Determine the (X, Y) coordinate at the center of the cell enclosing the given text.  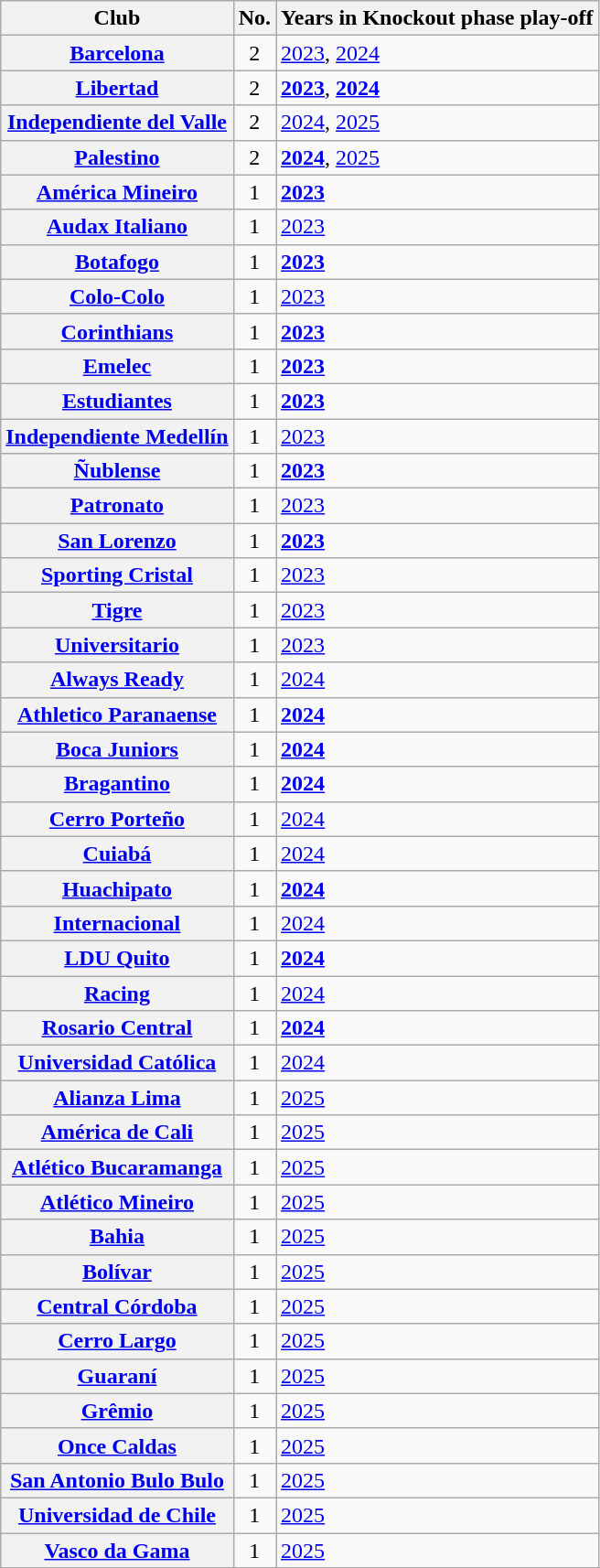
Grêmio (117, 1411)
Alianza Lima (117, 1098)
Guaraní (117, 1376)
Universitario (117, 645)
Athletico Paranaense (117, 714)
Atlético Mineiro (117, 1202)
Patronato (117, 506)
Cerro Largo (117, 1341)
Emelec (117, 366)
Botafogo (117, 262)
Huachipato (117, 888)
San Antonio Bulo Bulo (117, 1480)
Vasco da Gama (117, 1551)
Corinthians (117, 331)
Sporting Cristal (117, 575)
Once Caldas (117, 1445)
Universidad de Chile (117, 1515)
San Lorenzo (117, 541)
Independiente Medellín (117, 436)
LDU Quito (117, 958)
Colo-Colo (117, 296)
Bragantino (117, 784)
Internacional (117, 923)
Tigre (117, 610)
Years in Knockout phase play-off (437, 18)
Rosario Central (117, 1028)
Estudiantes (117, 401)
Palestino (117, 157)
Bolívar (117, 1272)
América de Cali (117, 1133)
Universidad Católica (117, 1063)
Independiente del Valle (117, 123)
Ñublense (117, 471)
No. (254, 18)
Club (117, 18)
América Mineiro (117, 192)
Cuiabá (117, 854)
Always Ready (117, 680)
Bahia (117, 1237)
Atlético Bucaramanga (117, 1167)
Racing (117, 993)
Central Córdoba (117, 1306)
Barcelona (117, 53)
Audax Italiano (117, 227)
Cerro Porteño (117, 819)
Libertad (117, 88)
Boca Juniors (117, 749)
